Find where the given text appears and provide that cell's center as (X, Y) coordinate. 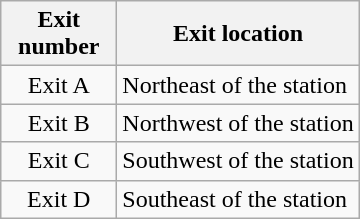
Exit C (59, 161)
Exit location (238, 34)
Southeast of the station (238, 199)
Northeast of the station (238, 85)
Exit A (59, 85)
Exit B (59, 123)
Exit number (59, 34)
Southwest of the station (238, 161)
Northwest of the station (238, 123)
Exit D (59, 199)
